Find where the given text appears and provide that cell's center as (X, Y) coordinate. 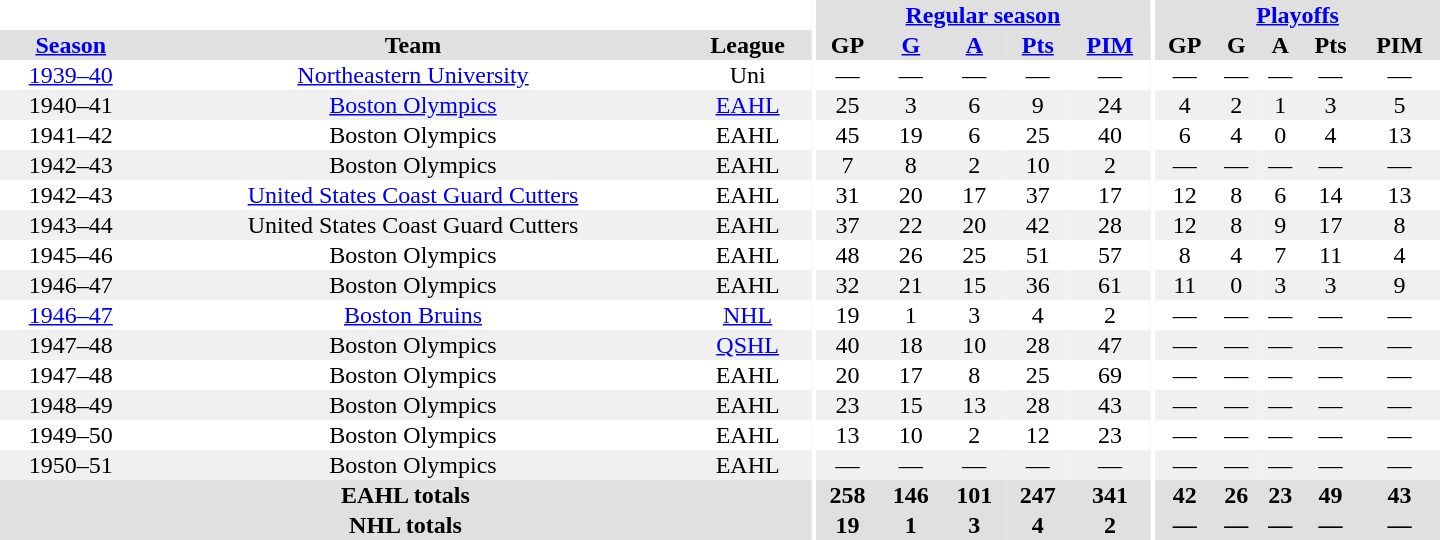
14 (1330, 195)
Boston Bruins (414, 315)
21 (910, 285)
101 (974, 495)
32 (848, 285)
61 (1110, 285)
31 (848, 195)
57 (1110, 255)
51 (1038, 255)
146 (910, 495)
1950–51 (71, 465)
NHL (747, 315)
48 (848, 255)
EAHL totals (406, 495)
22 (910, 225)
NHL totals (406, 525)
45 (848, 135)
Playoffs (1298, 15)
69 (1110, 375)
36 (1038, 285)
1949–50 (71, 435)
1939–40 (71, 75)
47 (1110, 345)
1940–41 (71, 105)
Northeastern University (414, 75)
Season (71, 45)
258 (848, 495)
49 (1330, 495)
5 (1400, 105)
League (747, 45)
1948–49 (71, 405)
247 (1038, 495)
Regular season (984, 15)
Uni (747, 75)
Team (414, 45)
1941–42 (71, 135)
QSHL (747, 345)
18 (910, 345)
341 (1110, 495)
24 (1110, 105)
1943–44 (71, 225)
1945–46 (71, 255)
